Locate the cell with the specified text and output its (x, y) center coordinate. 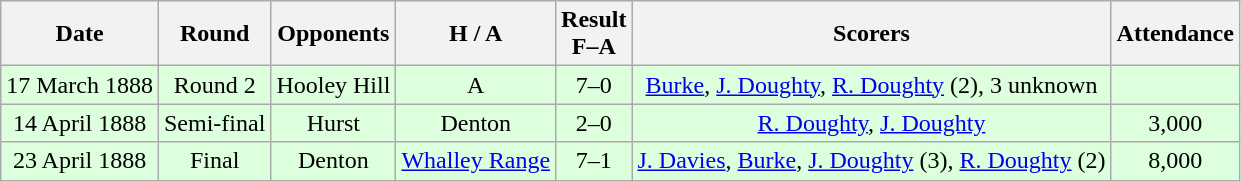
Round (214, 34)
Hurst (334, 123)
3,000 (1175, 123)
Scorers (872, 34)
Date (80, 34)
8,000 (1175, 161)
2–0 (594, 123)
Attendance (1175, 34)
J. Davies, Burke, J. Doughty (3), R. Doughty (2) (872, 161)
Burke, J. Doughty, R. Doughty (2), 3 unknown (872, 85)
Semi-final (214, 123)
Whalley Range (476, 161)
23 April 1888 (80, 161)
Hooley Hill (334, 85)
7–0 (594, 85)
7–1 (594, 161)
Round 2 (214, 85)
17 March 1888 (80, 85)
R. Doughty, J. Doughty (872, 123)
ResultF–A (594, 34)
Opponents (334, 34)
Final (214, 161)
A (476, 85)
H / A (476, 34)
14 April 1888 (80, 123)
